Return the (x, y) coordinate for the center point of the cell that contains the specified text.  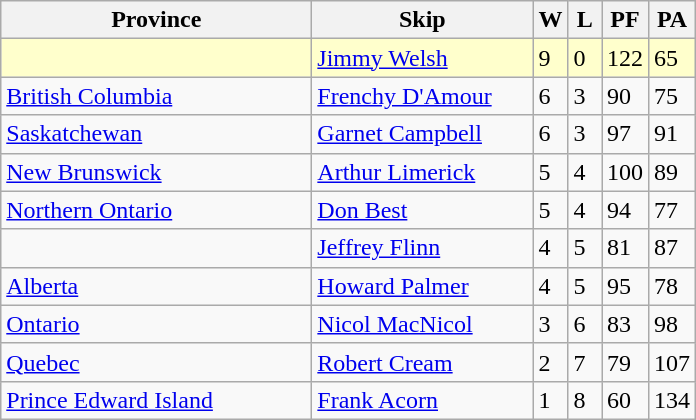
81 (626, 248)
7 (585, 362)
79 (626, 362)
87 (672, 248)
Garnet Campbell (422, 134)
Jimmy Welsh (422, 58)
Robert Cream (422, 362)
Northern Ontario (156, 210)
65 (672, 58)
77 (672, 210)
Skip (422, 20)
Frank Acorn (422, 400)
Prince Edward Island (156, 400)
60 (626, 400)
90 (626, 96)
89 (672, 172)
9 (550, 58)
83 (626, 324)
0 (585, 58)
Alberta (156, 286)
Frenchy D'Amour (422, 96)
100 (626, 172)
W (550, 20)
134 (672, 400)
1 (550, 400)
Arthur Limerick (422, 172)
95 (626, 286)
Jeffrey Flinn (422, 248)
Howard Palmer (422, 286)
91 (672, 134)
75 (672, 96)
78 (672, 286)
94 (626, 210)
PA (672, 20)
122 (626, 58)
107 (672, 362)
British Columbia (156, 96)
New Brunswick (156, 172)
L (585, 20)
Ontario (156, 324)
8 (585, 400)
PF (626, 20)
Province (156, 20)
97 (626, 134)
98 (672, 324)
Saskatchewan (156, 134)
2 (550, 362)
Quebec (156, 362)
Nicol MacNicol (422, 324)
Don Best (422, 210)
